Return (x, y) of the center of cell containing provided text 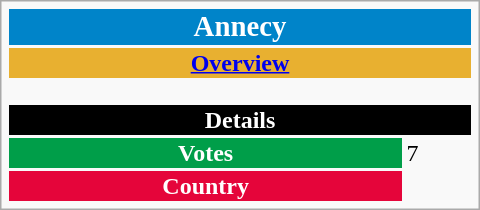
7 (438, 153)
Overview (240, 63)
Country (206, 186)
Annecy (240, 27)
Details (240, 120)
Votes (206, 153)
